Detect which cell encompasses the target text, then output its [X, Y] center coordinate. 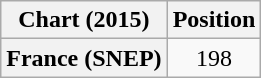
Position [214, 20]
France (SNEP) [84, 58]
Chart (2015) [84, 20]
198 [214, 58]
